Return the [x, y] coordinate for the center point of the cell that contains the specified text.  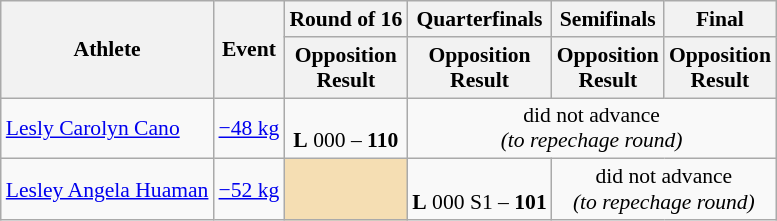
Lesly Carolyn Cano [108, 128]
Athlete [108, 50]
Semifinals [608, 19]
−52 kg [248, 190]
L 000 S1 – 101 [479, 190]
L 000 – 110 [346, 128]
Final [720, 19]
Event [248, 50]
Round of 16 [346, 19]
Lesley Angela Huaman [108, 190]
−48 kg [248, 128]
Quarterfinals [479, 19]
